Find where the given text appears and provide that cell's center as [x, y] coordinate. 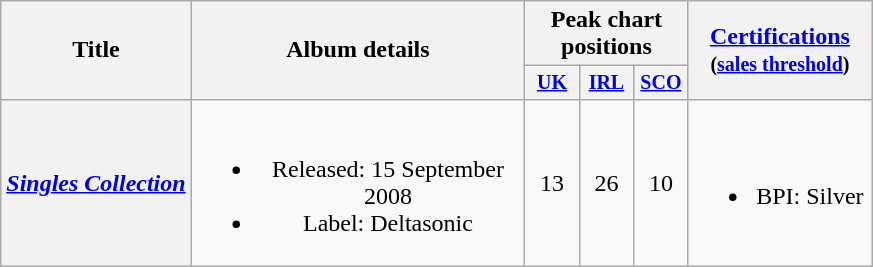
BPI: Silver [780, 182]
10 [661, 182]
UK [552, 82]
Released: 15 September 2008Label: Deltasonic [358, 182]
Album details [358, 50]
Certifications(sales threshold) [780, 50]
26 [606, 182]
SCO [661, 82]
Title [96, 50]
13 [552, 182]
Singles Collection [96, 182]
IRL [606, 82]
Peak chart positions [606, 34]
